Capture the cell that displays the provided text and extract its [X, Y] central coordinate. 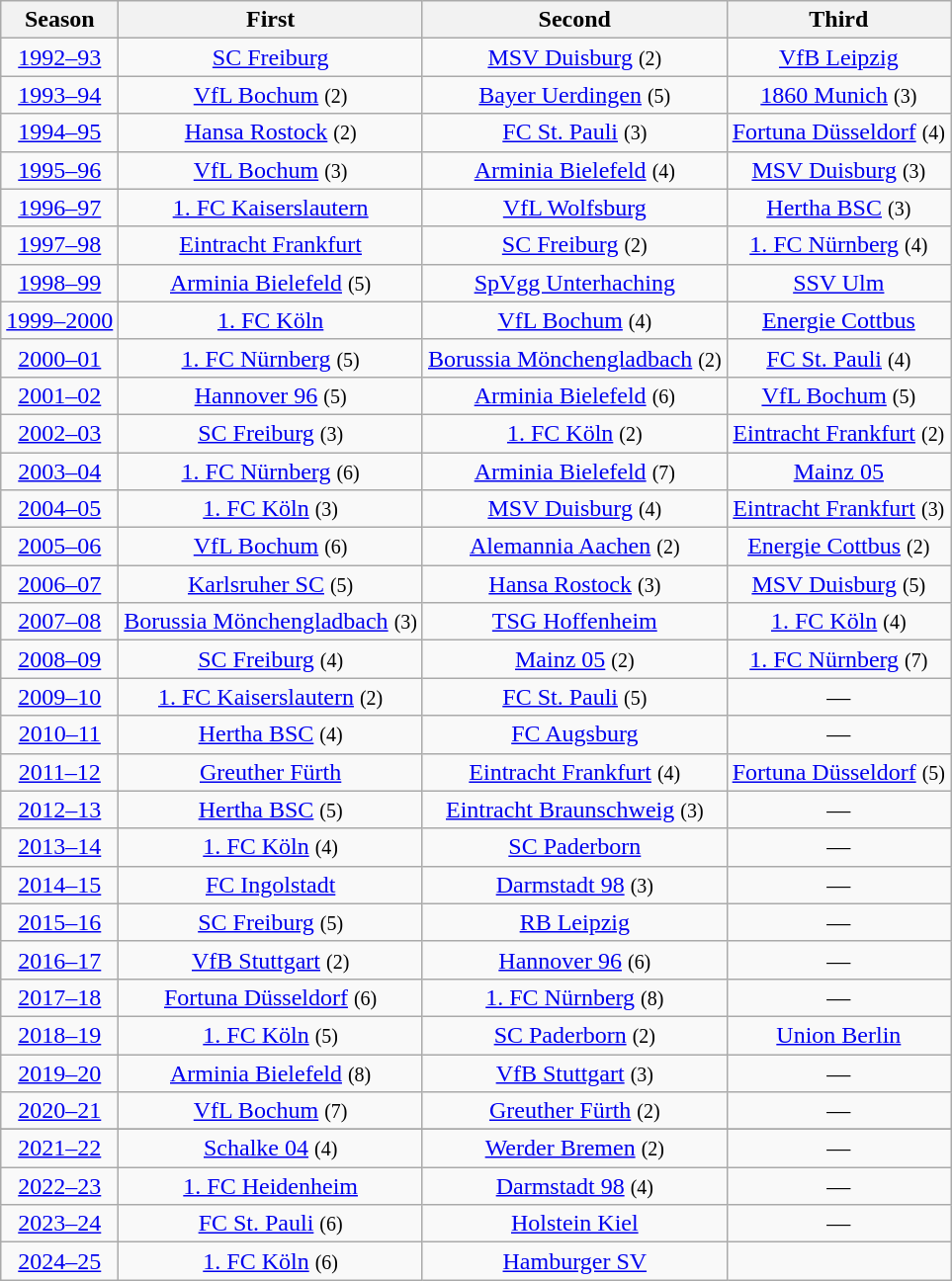
FC St. Pauli (3) [574, 132]
MSV Duisburg (2) [574, 57]
Borussia Mönchengladbach (3) [271, 622]
VfL Bochum (3) [271, 170]
2002–03 [59, 433]
1. FC Nürnberg (5) [271, 358]
Hertha BSC (5) [271, 810]
Hannover 96 (6) [574, 960]
Season [59, 20]
Alemannia Aachen (2) [574, 547]
VfL Wolfsburg [574, 208]
2001–02 [59, 395]
2024–25 [59, 1261]
1. FC Köln (5) [271, 1035]
VfL Bochum (7) [271, 1111]
FC St. Pauli (5) [574, 697]
2013–14 [59, 847]
2009–10 [59, 697]
Greuther Fürth [271, 772]
Bayer Uerdingen (5) [574, 95]
Greuther Fürth (2) [574, 1111]
1. FC Köln (6) [271, 1261]
1999–2000 [59, 320]
1. FC Nürnberg (7) [838, 659]
FC Ingolstadt [271, 885]
Werder Bremen (2) [574, 1149]
SC Freiburg (2) [574, 245]
2016–17 [59, 960]
Eintracht Frankfurt (2) [838, 433]
FC St. Pauli (4) [838, 358]
Mainz 05 (2) [574, 659]
2011–12 [59, 772]
2021–22 [59, 1149]
Arminia Bielefeld (5) [271, 283]
2010–11 [59, 734]
SC Freiburg (5) [271, 922]
Hannover 96 (5) [271, 395]
2023–24 [59, 1224]
Arminia Bielefeld (8) [271, 1072]
VfB Stuttgart (2) [271, 960]
Second [574, 20]
2007–08 [59, 622]
Karlsruher SC (5) [271, 584]
2004–05 [59, 509]
VfL Bochum (4) [574, 320]
Eintracht Frankfurt [271, 245]
Hertha BSC (3) [838, 208]
1. FC Nürnberg (6) [271, 471]
1. FC Köln (3) [271, 509]
Fortuna Düsseldorf (4) [838, 132]
Arminia Bielefeld (4) [574, 170]
Eintracht Frankfurt (3) [838, 509]
1. FC Nürnberg (4) [838, 245]
1998–99 [59, 283]
Borussia Mönchengladbach (2) [574, 358]
SC Paderborn (2) [574, 1035]
Eintracht Frankfurt (4) [574, 772]
SC Freiburg (3) [271, 433]
FC St. Pauli (6) [271, 1224]
2003–04 [59, 471]
1. FC Heidenheim [271, 1186]
SC Paderborn [574, 847]
2012–13 [59, 810]
SC Freiburg (4) [271, 659]
Darmstadt 98 (4) [574, 1186]
Arminia Bielefeld (6) [574, 395]
1996–97 [59, 208]
VfB Stuttgart (3) [574, 1072]
VfL Bochum (6) [271, 547]
VfL Bochum (2) [271, 95]
Schalke 04 (4) [271, 1149]
TSG Hoffenheim [574, 622]
Energie Cottbus (2) [838, 547]
SC Freiburg [271, 57]
1994–95 [59, 132]
2017–18 [59, 997]
Arminia Bielefeld (7) [574, 471]
FC Augsburg [574, 734]
2006–07 [59, 584]
2020–21 [59, 1111]
1995–96 [59, 170]
SpVgg Unterhaching [574, 283]
1. FC Kaiserslautern [271, 208]
2014–15 [59, 885]
2018–19 [59, 1035]
1. FC Köln (2) [574, 433]
1860 Munich (3) [838, 95]
VfL Bochum (5) [838, 395]
Eintracht Braunschweig (3) [574, 810]
MSV Duisburg (3) [838, 170]
Hansa Rostock (2) [271, 132]
1. FC Köln [271, 320]
Hansa Rostock (3) [574, 584]
1. FC Nürnberg (8) [574, 997]
SSV Ulm [838, 283]
2008–09 [59, 659]
1993–94 [59, 95]
Fortuna Düsseldorf (5) [838, 772]
Mainz 05 [838, 471]
Darmstadt 98 (3) [574, 885]
1. FC Kaiserslautern (2) [271, 697]
2015–16 [59, 922]
Third [838, 20]
Hamburger SV [574, 1261]
2005–06 [59, 547]
Energie Cottbus [838, 320]
Hertha BSC (4) [271, 734]
2022–23 [59, 1186]
2019–20 [59, 1072]
RB Leipzig [574, 922]
MSV Duisburg (4) [574, 509]
Union Berlin [838, 1035]
MSV Duisburg (5) [838, 584]
2000–01 [59, 358]
Fortuna Düsseldorf (6) [271, 997]
1992–93 [59, 57]
Holstein Kiel [574, 1224]
1997–98 [59, 245]
VfB Leipzig [838, 57]
First [271, 20]
